Determine the [X, Y] coordinate at the center of the cell enclosing the given text.  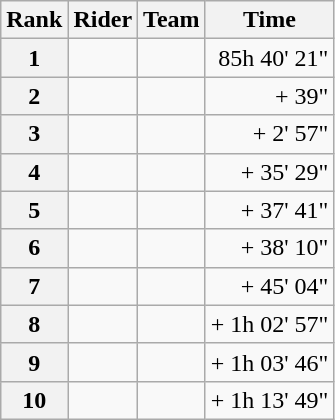
+ 37' 41" [270, 210]
Rider [103, 20]
7 [34, 286]
5 [34, 210]
+ 2' 57" [270, 134]
4 [34, 172]
Team [172, 20]
2 [34, 96]
+ 39" [270, 96]
Rank [34, 20]
8 [34, 324]
6 [34, 248]
9 [34, 362]
+ 35' 29" [270, 172]
+ 1h 02' 57" [270, 324]
+ 45' 04" [270, 286]
Time [270, 20]
+ 1h 03' 46" [270, 362]
+ 1h 13' 49" [270, 400]
+ 38' 10" [270, 248]
10 [34, 400]
3 [34, 134]
85h 40' 21" [270, 58]
1 [34, 58]
